Search for the cell housing the specified text and yield its [X, Y] center coordinate. 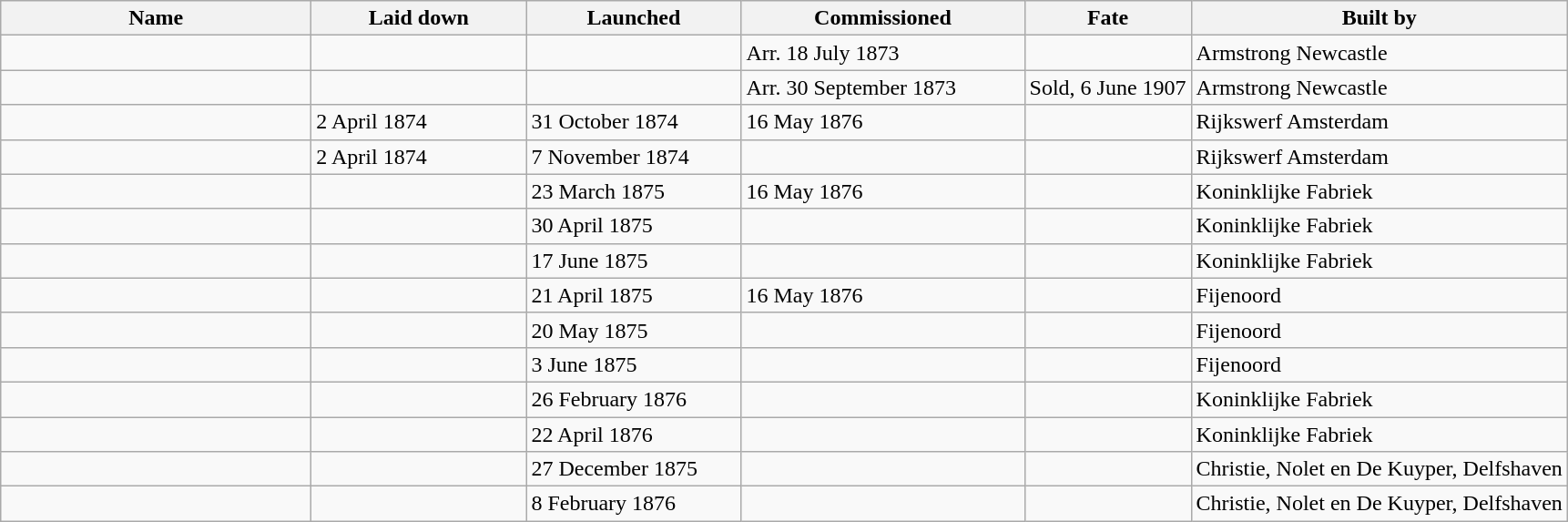
26 February 1876 [634, 399]
Laid down [419, 18]
Built by [1379, 18]
22 April 1876 [634, 435]
21 April 1875 [634, 295]
27 December 1875 [634, 469]
17 June 1875 [634, 261]
Commissioned [883, 18]
Arr. 18 July 1873 [883, 53]
Arr. 30 September 1873 [883, 87]
8 February 1876 [634, 504]
Name [157, 18]
20 May 1875 [634, 330]
30 April 1875 [634, 226]
7 November 1874 [634, 157]
3 June 1875 [634, 364]
Sold, 6 June 1907 [1107, 87]
Fate [1107, 18]
23 March 1875 [634, 191]
31 October 1874 [634, 122]
Launched [634, 18]
